Detect which cell encompasses the target text, then output its (X, Y) center coordinate. 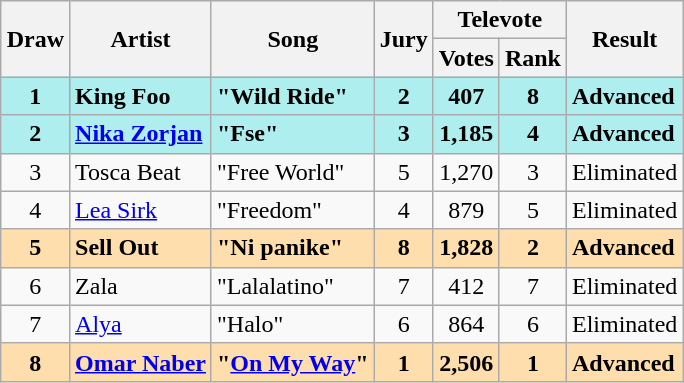
864 (466, 324)
"Halo" (292, 324)
2,506 (466, 362)
Rank (532, 58)
"Free World" (292, 172)
1,270 (466, 172)
879 (466, 210)
"Ni panike" (292, 248)
"Freedom" (292, 210)
"Lalalatino" (292, 286)
Draw (35, 39)
Televote (500, 20)
Zala (141, 286)
"On My Way" (292, 362)
Nika Zorjan (141, 134)
Omar Naber (141, 362)
Alya (141, 324)
Result (624, 39)
1,185 (466, 134)
407 (466, 96)
1,828 (466, 248)
Sell Out (141, 248)
Jury (404, 39)
412 (466, 286)
King Foo (141, 96)
Tosca Beat (141, 172)
"Fse" (292, 134)
"Wild Ride" (292, 96)
Artist (141, 39)
Votes (466, 58)
Lea Sirk (141, 210)
Song (292, 39)
